Find where the given text appears and provide that cell's center as (x, y) coordinate. 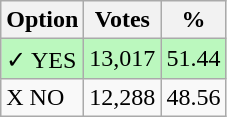
51.44 (194, 59)
X NO (42, 97)
12,288 (122, 97)
48.56 (194, 97)
Votes (122, 20)
13,017 (122, 59)
% (194, 20)
Option (42, 20)
✓ YES (42, 59)
